Locate the cell with the specified text and output its [x, y] center coordinate. 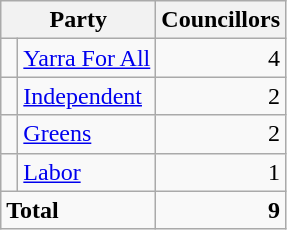
Labor [87, 172]
1 [221, 172]
4 [221, 58]
Yarra For All [87, 58]
Councillors [221, 20]
Party [78, 20]
Greens [87, 134]
9 [221, 210]
Total [78, 210]
Independent [87, 96]
